Pinpoint the cell where the given text exists, returning its (X, Y) midpoint coordinate. 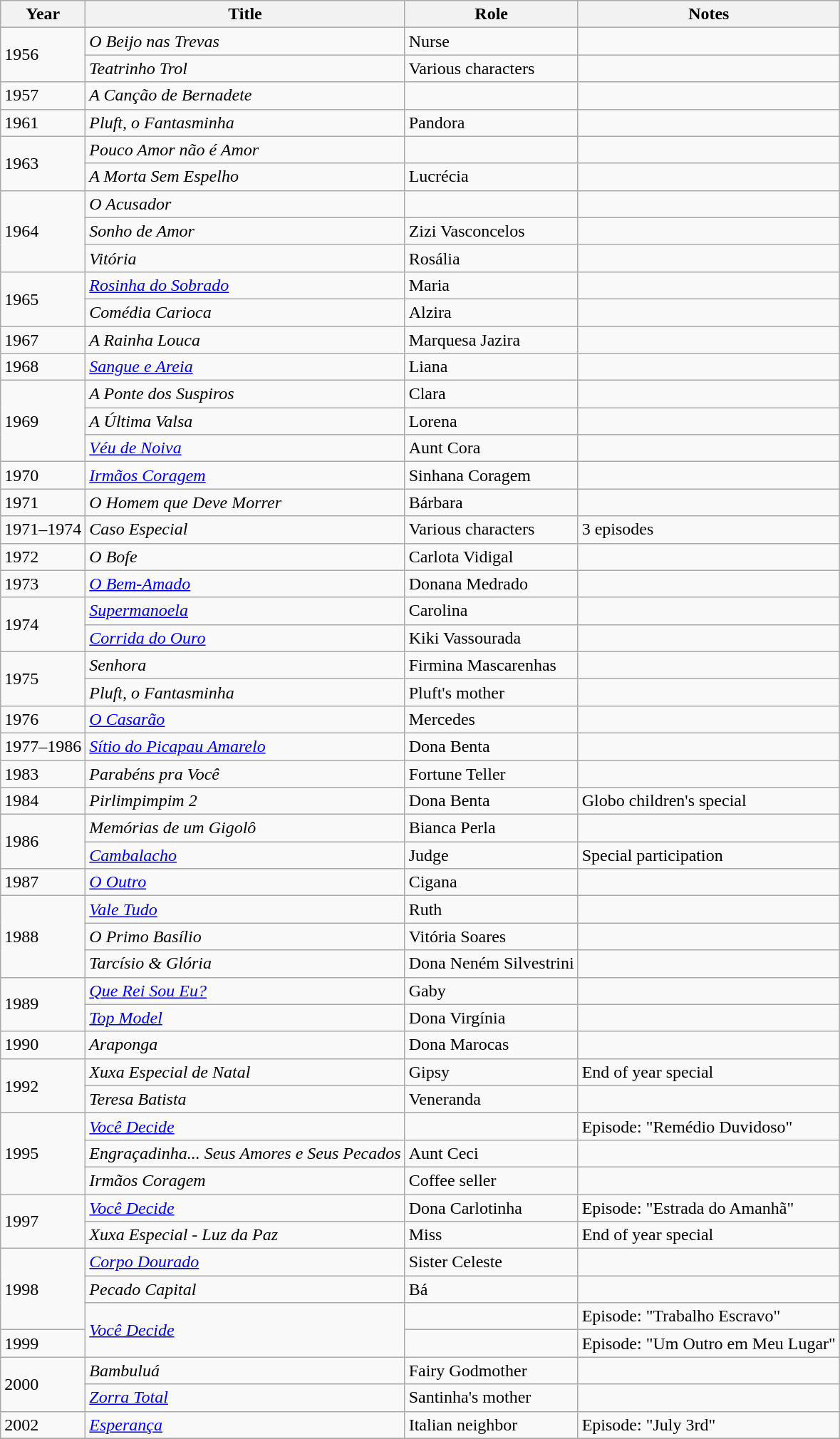
Title (245, 14)
1983 (43, 773)
O Outro (245, 882)
Xuxa Especial de Natal (245, 1072)
Supermanoela (245, 611)
Cigana (492, 882)
Senhora (245, 665)
Vale Tudo (245, 909)
Coffee seller (492, 1180)
Araponga (245, 1045)
Kiki Vassourada (492, 638)
Sonho de Amor (245, 231)
1972 (43, 557)
Liana (492, 367)
Santinha's mother (492, 1398)
Italian neighbor (492, 1425)
Zizi Vasconcelos (492, 231)
2002 (43, 1425)
Bambuluá (245, 1371)
Engraçadinha... Seus Amores e Seus Pecados (245, 1153)
1995 (43, 1153)
1971–1974 (43, 530)
Episode: "Estrada do Amanhã" (708, 1208)
Episode: "Um Outro em Meu Lugar" (708, 1343)
1992 (43, 1085)
1977–1986 (43, 746)
1988 (43, 937)
1986 (43, 842)
Sinhana Coragem (492, 475)
Episode: "July 3rd" (708, 1425)
Episode: "Remédio Duvidoso" (708, 1126)
1989 (43, 1004)
Year (43, 14)
Zorra Total (245, 1398)
Maria (492, 285)
Judge (492, 855)
1963 (43, 163)
Firmina Mascarenhas (492, 665)
Rosinha do Sobrado (245, 285)
Sítio do Picapau Amarelo (245, 746)
Marquesa Jazira (492, 340)
Rosália (492, 258)
1967 (43, 340)
Sangue e Areia (245, 367)
O Acusador (245, 204)
1999 (43, 1343)
Corrida do Ouro (245, 638)
Clara (492, 394)
Dona Virgínia (492, 1018)
Bárbara (492, 502)
Lucrécia (492, 177)
Aunt Ceci (492, 1153)
Véu de Noiva (245, 448)
A Última Valsa (245, 421)
1987 (43, 882)
Pouco Amor não é Amor (245, 150)
1976 (43, 719)
Lorena (492, 421)
A Canção de Bernadete (245, 96)
1957 (43, 96)
Ruth (492, 909)
3 episodes (708, 530)
Aunt Cora (492, 448)
O Primo Basílio (245, 937)
Caso Especial (245, 530)
1956 (43, 55)
Fortune Teller (492, 773)
1961 (43, 123)
Nurse (492, 41)
Episode: "Trabalho Escravo" (708, 1316)
1971 (43, 502)
Corpo Dourado (245, 1262)
Esperança (245, 1425)
1974 (43, 624)
1964 (43, 231)
1970 (43, 475)
Memórias de um Gigolô (245, 828)
Alzira (492, 312)
Dona Neném Silvestrini (492, 964)
O Beijo nas Trevas (245, 41)
Pandora (492, 123)
1968 (43, 367)
Pluft's mother (492, 692)
Carolina (492, 611)
Que Rei Sou Eu? (245, 991)
Mercedes (492, 719)
O Casarão (245, 719)
Xuxa Especial - Luz da Paz (245, 1235)
Fairy Godmother (492, 1371)
1998 (43, 1289)
Pirlimpimpim 2 (245, 801)
O Homem que Deve Morrer (245, 502)
A Rainha Louca (245, 340)
2000 (43, 1384)
Bianca Perla (492, 828)
O Bem-Amado (245, 584)
1997 (43, 1222)
Comédia Carioca (245, 312)
Tarcísio & Glória (245, 964)
Veneranda (492, 1099)
1975 (43, 679)
Teresa Batista (245, 1099)
Carlota Vidigal (492, 557)
Gaby (492, 991)
Top Model (245, 1018)
A Morta Sem Espelho (245, 177)
Miss (492, 1235)
Role (492, 14)
1969 (43, 421)
Dona Carlotinha (492, 1208)
1984 (43, 801)
Cambalacho (245, 855)
Sister Celeste (492, 1262)
Globo children's special (708, 801)
A Ponte dos Suspiros (245, 394)
Teatrinho Trol (245, 68)
Special participation (708, 855)
1990 (43, 1045)
Dona Marocas (492, 1045)
1965 (43, 299)
Donana Medrado (492, 584)
Gipsy (492, 1072)
Notes (708, 14)
O Bofe (245, 557)
Parabéns pra Você (245, 773)
Bá (492, 1289)
Vitória (245, 258)
1973 (43, 584)
Pecado Capital (245, 1289)
Vitória Soares (492, 937)
